Provide the [x, y] coordinate of the cell's center where the given text is located.  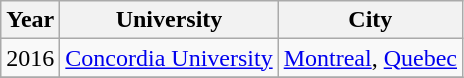
Concordia University [169, 58]
City [370, 20]
Year [30, 20]
Montreal, Quebec [370, 58]
2016 [30, 58]
University [169, 20]
